For the text-containing cell, return its midpoint in (X, Y) coordinate format. 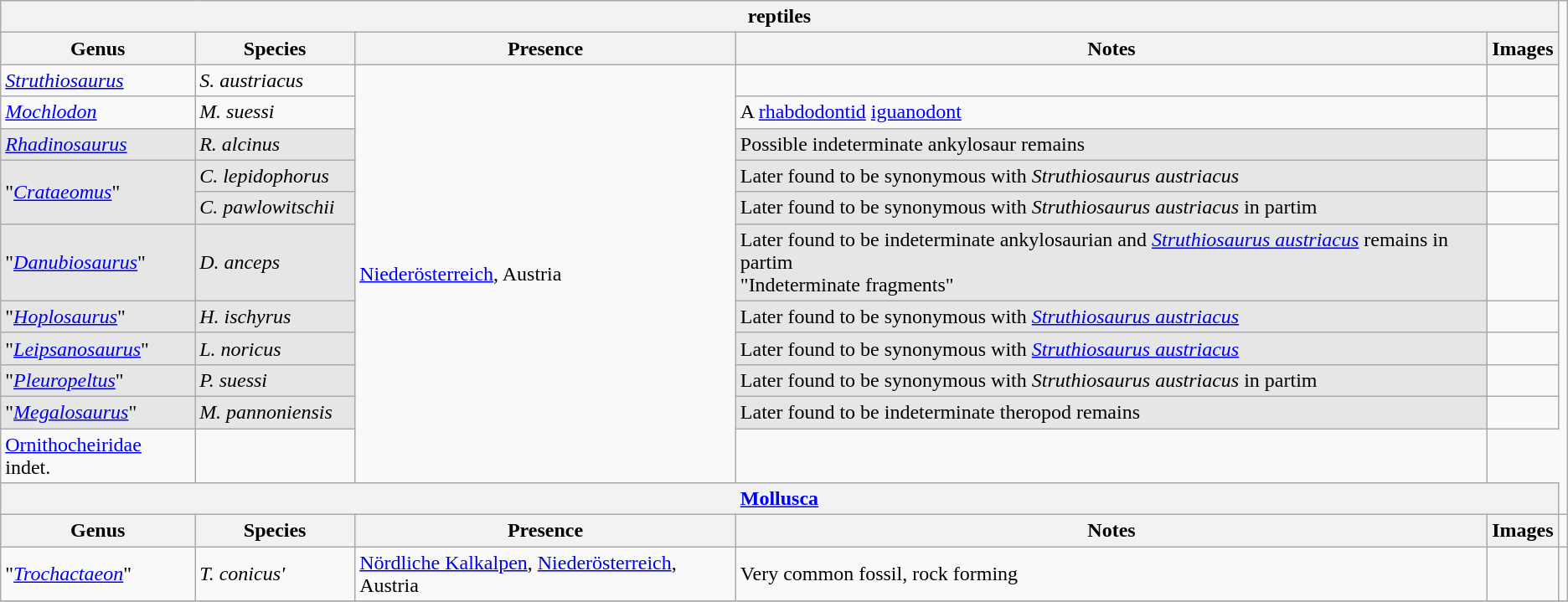
C. lepidophorus (275, 176)
Very common fossil, rock forming (1111, 574)
L. noricus (275, 348)
"Leipsanosaurus" (98, 348)
"Trochactaeon" (98, 574)
"Danubiosaurus" (98, 262)
T. conicus' (275, 574)
Mollusca (779, 499)
P. suessi (275, 380)
A rhabdodontid iguanodont (1111, 112)
R. alcinus (275, 144)
H. ischyrus (275, 316)
M. suessi (275, 112)
Later found to be indeterminate ankylosaurian and Struthiosaurus austriacus remains in partim"Indeterminate fragments" (1111, 262)
"Megalosaurus" (98, 412)
Struthiosaurus (98, 80)
"Pleuropeltus" (98, 380)
"Hoplosaurus" (98, 316)
"Crataeomus" (98, 192)
Mochlodon (98, 112)
Ornithocheiridae indet. (98, 455)
M. pannoniensis (275, 412)
S. austriacus (275, 80)
Nördliche Kalkalpen, Niederösterreich, Austria (546, 574)
Rhadinosaurus (98, 144)
C. pawlowitschii (275, 208)
Niederösterreich, Austria (546, 274)
reptiles (779, 17)
Possible indeterminate ankylosaur remains (1111, 144)
Later found to be indeterminate theropod remains (1111, 412)
D. anceps (275, 262)
